Pinpoint the cell where the given text exists, returning its [X, Y] midpoint coordinate. 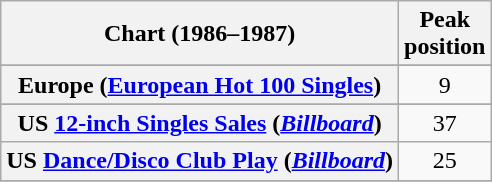
US Dance/Disco Club Play (Billboard) [200, 161]
Chart (1986–1987) [200, 34]
US 12-inch Singles Sales (Billboard) [200, 123]
Europe (European Hot 100 Singles) [200, 85]
Peakposition [445, 34]
37 [445, 123]
9 [445, 85]
25 [445, 161]
